Output the [x, y] coordinate of the center of the cell containing the given text.  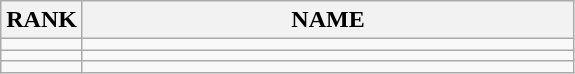
RANK [42, 20]
NAME [328, 20]
